Find where the given text appears and provide that cell's center as (X, Y) coordinate. 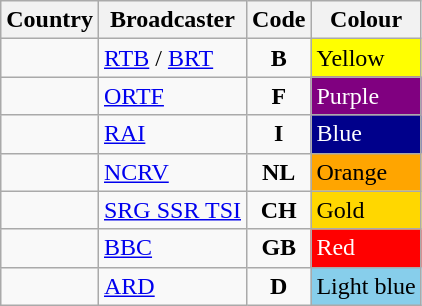
D (279, 286)
Broadcaster (172, 20)
B (279, 58)
Code (279, 20)
Orange (366, 172)
Yellow (366, 58)
Purple (366, 96)
Country (50, 20)
Colour (366, 20)
Light blue (366, 286)
RTB / BRT (172, 58)
RAI (172, 134)
ORTF (172, 96)
F (279, 96)
ARD (172, 286)
Red (366, 248)
NL (279, 172)
GB (279, 248)
BBC (172, 248)
NCRV (172, 172)
Blue (366, 134)
I (279, 134)
CH (279, 210)
SRG SSR TSI (172, 210)
Gold (366, 210)
